For the text-containing cell, return its midpoint in [X, Y] coordinate format. 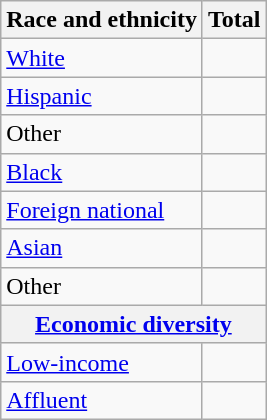
Low-income [102, 362]
White [102, 58]
Asian [102, 248]
Race and ethnicity [102, 20]
Total [234, 20]
Hispanic [102, 96]
Affluent [102, 400]
Black [102, 172]
Foreign national [102, 210]
Economic diversity [134, 324]
